From the cell containing the given text, extract its center point as [x, y] coordinate. 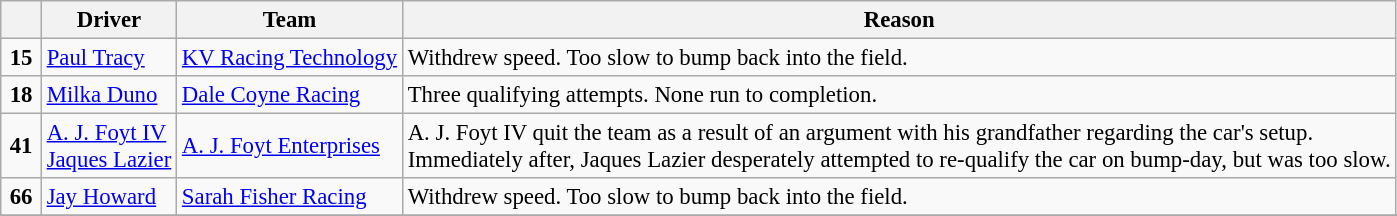
Sarah Fisher Racing [290, 197]
KV Racing Technology [290, 58]
Team [290, 20]
15 [22, 58]
41 [22, 146]
A. J. Foyt Enterprises [290, 146]
Three qualifying attempts. None run to completion. [899, 95]
Jay Howard [108, 197]
66 [22, 197]
18 [22, 95]
A. J. Foyt IV Jaques Lazier [108, 146]
Milka Duno [108, 95]
Reason [899, 20]
Dale Coyne Racing [290, 95]
Paul Tracy [108, 58]
Driver [108, 20]
